Pinpoint the cell where the given text exists, returning its [X, Y] midpoint coordinate. 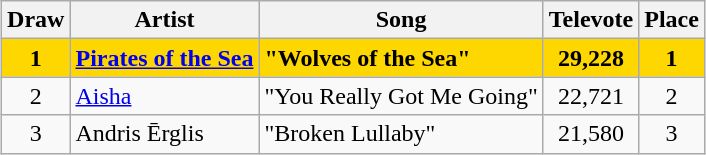
Aisha [164, 96]
"Wolves of the Sea" [401, 58]
Song [401, 20]
29,228 [590, 58]
Artist [164, 20]
21,580 [590, 134]
Place [672, 20]
"You Really Got Me Going" [401, 96]
Andris Ērglis [164, 134]
"Broken Lullaby" [401, 134]
22,721 [590, 96]
Draw [36, 20]
Televote [590, 20]
Pirates of the Sea [164, 58]
